Locate the cell with the specified text and output its (x, y) center coordinate. 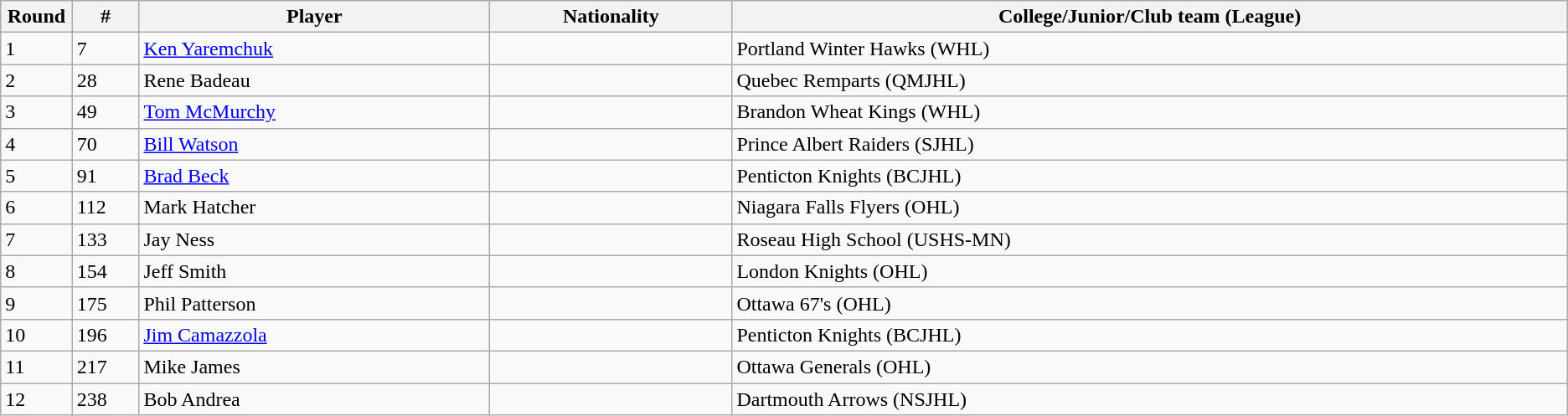
10 (37, 335)
3 (37, 112)
4 (37, 144)
Bob Andrea (315, 399)
2 (37, 80)
154 (106, 271)
Niagara Falls Flyers (OHL) (1149, 208)
Player (315, 17)
Ken Yaremchuk (315, 49)
Nationality (611, 17)
Phil Patterson (315, 303)
133 (106, 239)
Ottawa 67's (OHL) (1149, 303)
70 (106, 144)
196 (106, 335)
Ottawa Generals (OHL) (1149, 367)
Jay Ness (315, 239)
Roseau High School (USHS-MN) (1149, 239)
College/Junior/Club team (League) (1149, 17)
Rene Badeau (315, 80)
91 (106, 176)
28 (106, 80)
175 (106, 303)
9 (37, 303)
6 (37, 208)
Mark Hatcher (315, 208)
Tom McMurchy (315, 112)
Jim Camazzola (315, 335)
238 (106, 399)
Portland Winter Hawks (WHL) (1149, 49)
1 (37, 49)
49 (106, 112)
Mike James (315, 367)
112 (106, 208)
5 (37, 176)
Quebec Remparts (QMJHL) (1149, 80)
12 (37, 399)
Jeff Smith (315, 271)
11 (37, 367)
8 (37, 271)
Prince Albert Raiders (SJHL) (1149, 144)
217 (106, 367)
Brandon Wheat Kings (WHL) (1149, 112)
Dartmouth Arrows (NSJHL) (1149, 399)
Bill Watson (315, 144)
Round (37, 17)
# (106, 17)
London Knights (OHL) (1149, 271)
Brad Beck (315, 176)
